Return the (X, Y) coordinate for the center point of the cell that contains the specified text.  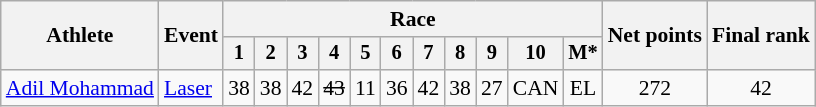
Adil Mohammad (80, 88)
272 (655, 88)
EL (582, 88)
36 (397, 88)
6 (397, 54)
3 (302, 54)
5 (366, 54)
Final rank (761, 36)
Event (191, 36)
27 (492, 88)
2 (271, 54)
43 (334, 88)
4 (334, 54)
9 (492, 54)
M* (582, 54)
10 (536, 54)
1 (239, 54)
CAN (536, 88)
7 (429, 54)
Race (413, 19)
Athlete (80, 36)
8 (460, 54)
Laser (191, 88)
11 (366, 88)
Net points (655, 36)
